Search for the cell housing the specified text and yield its (X, Y) center coordinate. 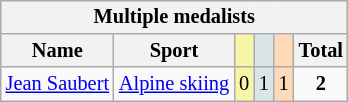
Jean Saubert (58, 84)
2 (321, 84)
Alpine skiing (174, 84)
Multiple medalists (174, 17)
0 (244, 84)
Sport (174, 51)
Name (58, 51)
Total (321, 51)
